Search for the cell housing the specified text and yield its [x, y] center coordinate. 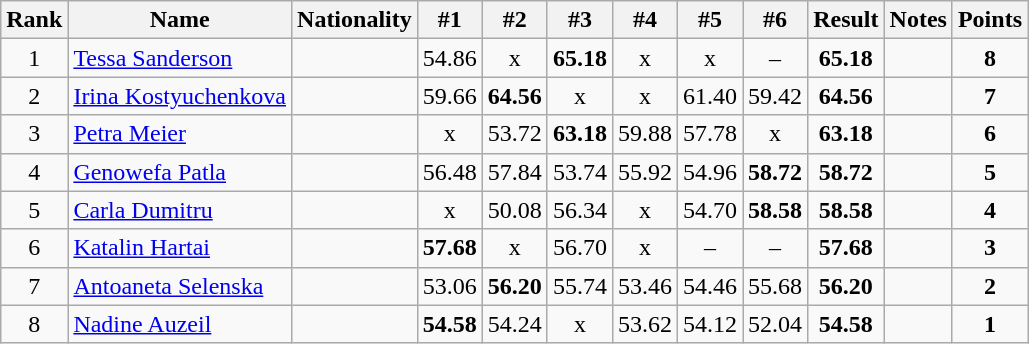
Result [846, 20]
#6 [776, 20]
Genowefa Patla [180, 172]
Rank [34, 20]
54.46 [710, 286]
53.46 [644, 286]
53.74 [580, 172]
#5 [710, 20]
59.42 [776, 96]
59.88 [644, 134]
54.70 [710, 210]
Name [180, 20]
54.12 [710, 324]
56.48 [450, 172]
#2 [514, 20]
Tessa Sanderson [180, 58]
54.24 [514, 324]
Points [990, 20]
#4 [644, 20]
55.68 [776, 286]
59.66 [450, 96]
57.84 [514, 172]
55.92 [644, 172]
55.74 [580, 286]
#3 [580, 20]
Petra Meier [180, 134]
53.62 [644, 324]
Nationality [355, 20]
Antoaneta Selenska [180, 286]
50.08 [514, 210]
#1 [450, 20]
61.40 [710, 96]
54.86 [450, 58]
Carla Dumitru [180, 210]
56.70 [580, 248]
Notes [918, 20]
56.34 [580, 210]
53.72 [514, 134]
Nadine Auzeil [180, 324]
54.96 [710, 172]
Irina Kostyuchenkova [180, 96]
57.78 [710, 134]
52.04 [776, 324]
53.06 [450, 286]
Katalin Hartai [180, 248]
